Capture the cell that displays the provided text and extract its (x, y) central coordinate. 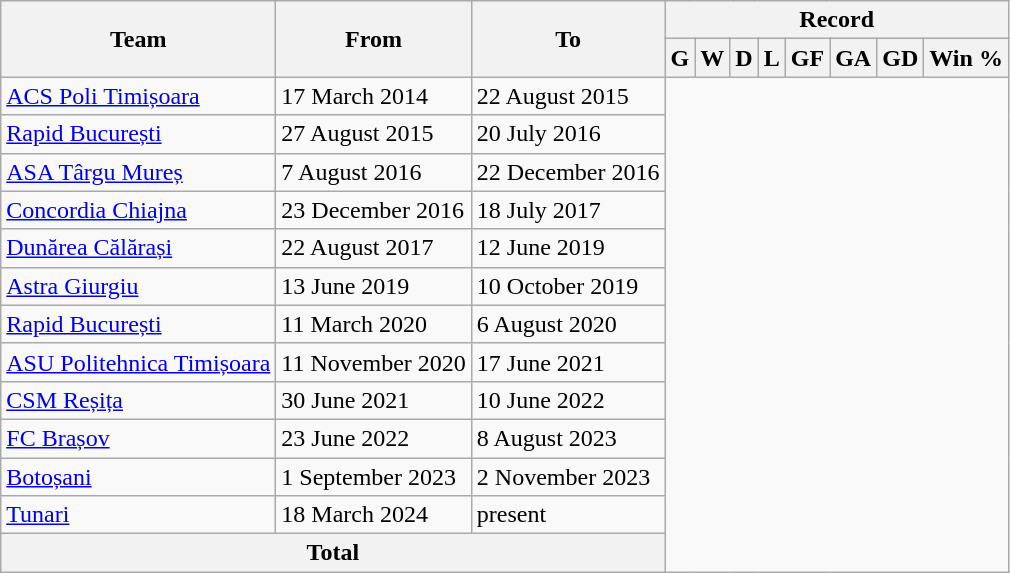
W (712, 58)
G (680, 58)
6 August 2020 (568, 324)
22 August 2017 (374, 248)
Astra Giurgiu (138, 286)
present (568, 515)
Concordia Chiajna (138, 210)
GD (900, 58)
23 June 2022 (374, 438)
10 June 2022 (568, 400)
ASU Politehnica Timișoara (138, 362)
D (744, 58)
27 August 2015 (374, 134)
Total (333, 553)
22 August 2015 (568, 96)
23 December 2016 (374, 210)
FC Brașov (138, 438)
18 March 2024 (374, 515)
Botoșani (138, 477)
1 September 2023 (374, 477)
22 December 2016 (568, 172)
20 July 2016 (568, 134)
2 November 2023 (568, 477)
ASA Târgu Mureș (138, 172)
Win % (966, 58)
17 March 2014 (374, 96)
To (568, 39)
From (374, 39)
12 June 2019 (568, 248)
GA (854, 58)
ACS Poli Timișoara (138, 96)
17 June 2021 (568, 362)
Dunărea Călărași (138, 248)
Team (138, 39)
18 July 2017 (568, 210)
8 August 2023 (568, 438)
13 June 2019 (374, 286)
GF (807, 58)
L (772, 58)
7 August 2016 (374, 172)
30 June 2021 (374, 400)
CSM Reșița (138, 400)
11 November 2020 (374, 362)
10 October 2019 (568, 286)
Tunari (138, 515)
Record (836, 20)
11 March 2020 (374, 324)
